Search for the cell housing the specified text and yield its [X, Y] center coordinate. 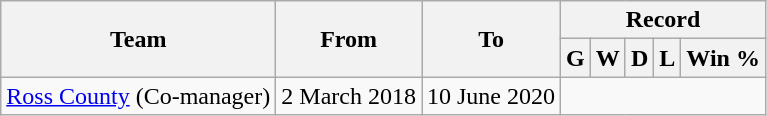
G [576, 58]
D [639, 58]
Team [138, 39]
Win % [724, 58]
L [668, 58]
To [492, 39]
10 June 2020 [492, 96]
Record [664, 20]
From [349, 39]
W [608, 58]
2 March 2018 [349, 96]
Ross County (Co-manager) [138, 96]
